Capture the cell that displays the provided text and extract its (X, Y) central coordinate. 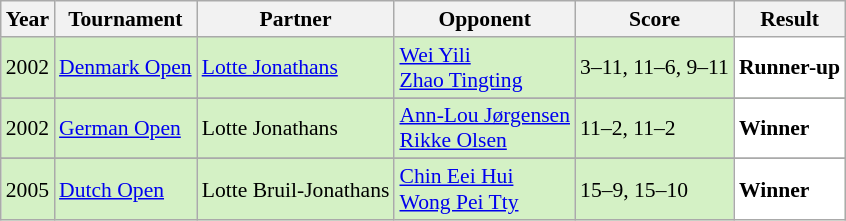
Score (654, 19)
Chin Eei Hui Wong Pei Tty (484, 190)
Runner-up (790, 68)
Result (790, 19)
11–2, 11–2 (654, 128)
Partner (296, 19)
Year (28, 19)
Denmark Open (126, 68)
Lotte Bruil-Jonathans (296, 190)
15–9, 15–10 (654, 190)
Wei Yili Zhao Tingting (484, 68)
3–11, 11–6, 9–11 (654, 68)
2005 (28, 190)
German Open (126, 128)
Opponent (484, 19)
Dutch Open (126, 190)
Ann-Lou Jørgensen Rikke Olsen (484, 128)
Tournament (126, 19)
